Capture the cell that displays the provided text and extract its [x, y] central coordinate. 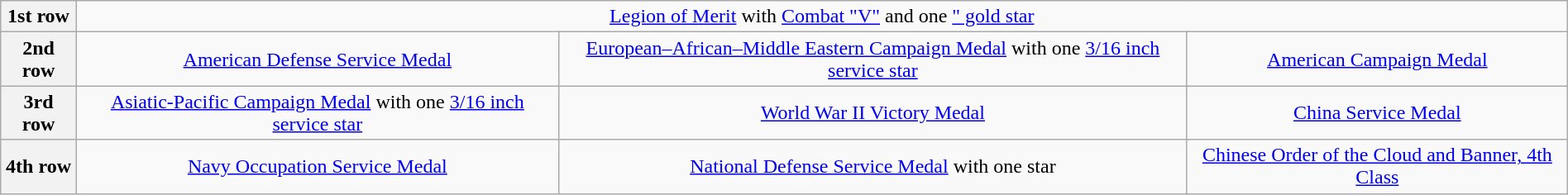
Asiatic-Pacific Campaign Medal with one 3/16 inch service star [318, 112]
American Campaign Medal [1377, 59]
World War II Victory Medal [872, 112]
1st row [39, 17]
2nd row [39, 59]
Chinese Order of the Cloud and Banner, 4th Class [1377, 167]
4th row [39, 167]
Navy Occupation Service Medal [318, 167]
China Service Medal [1377, 112]
American Defense Service Medal [318, 59]
3rd row [39, 112]
Legion of Merit with Combat "V" and one " gold star [822, 17]
National Defense Service Medal with one star [872, 167]
European–African–Middle Eastern Campaign Medal with one 3/16 inch service star [872, 59]
